Capture the cell that displays the provided text and extract its (x, y) central coordinate. 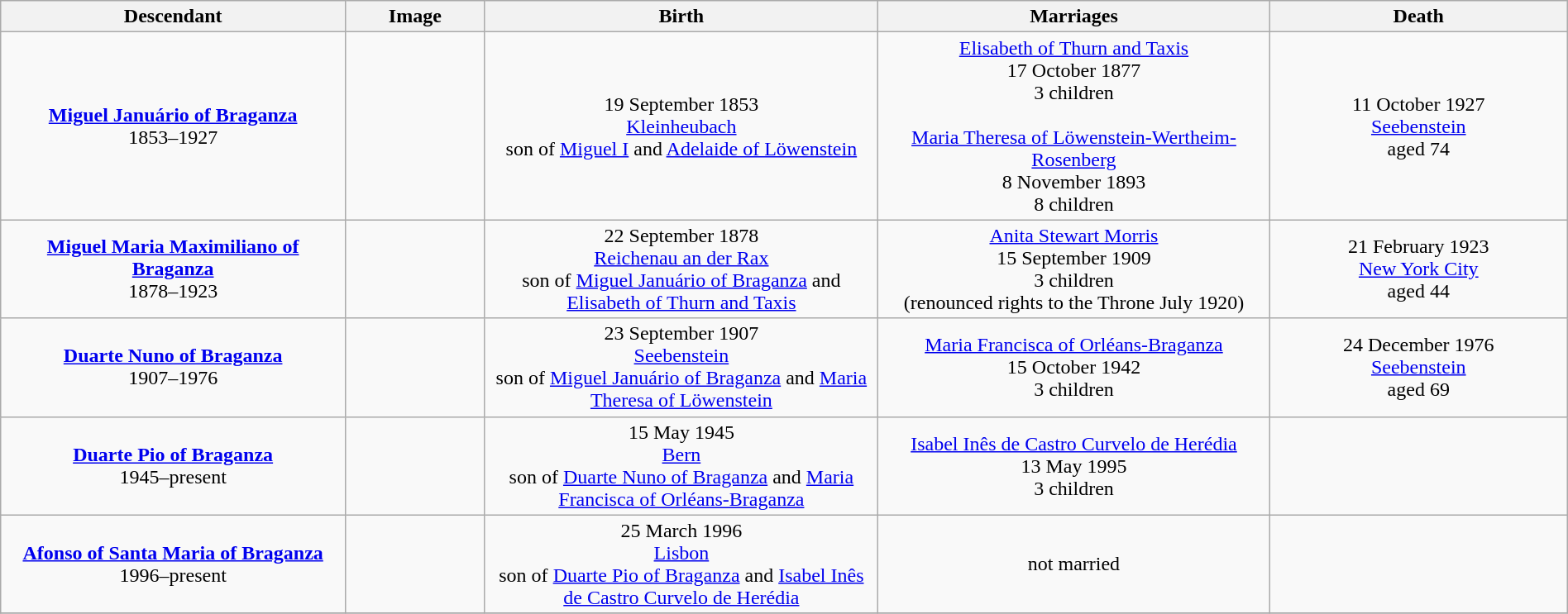
Anita Stewart Morris15 September 19093 children(renounced rights to the Throne July 1920) (1074, 269)
Descendant (174, 17)
21 February 1923New York Cityaged 44 (1418, 269)
Image (415, 17)
Afonso of Santa Maria of Braganza1996–present (174, 564)
23 September 1907Seebensteinson of Miguel Januário of Braganza and Maria Theresa of Löwenstein (681, 367)
11 October 1927Seebensteinaged 74 (1418, 126)
not married (1074, 564)
Duarte Pio of Braganza1945–present (174, 466)
Duarte Nuno of Braganza1907–1976 (174, 367)
Death (1418, 17)
Birth (681, 17)
Miguel Maria Maximiliano of Braganza1878–1923 (174, 269)
24 December 1976Seebensteinaged 69 (1418, 367)
Marriages (1074, 17)
Isabel Inês de Castro Curvelo de Herédia13 May 19953 children (1074, 466)
15 May 1945Bernson of Duarte Nuno of Braganza and Maria Francisca of Orléans-Braganza (681, 466)
19 September 1853Kleinheubachson of Miguel I and Adelaide of Löwenstein (681, 126)
22 September 1878Reichenau an der Raxson of Miguel Januário of Braganza and Elisabeth of Thurn and Taxis (681, 269)
Miguel Januário of Braganza1853–1927 (174, 126)
Elisabeth of Thurn and Taxis17 October 18773 childrenMaria Theresa of Löwenstein-Wertheim-Rosenberg8 November 18938 children (1074, 126)
Maria Francisca of Orléans-Braganza15 October 19423 children (1074, 367)
25 March 1996Lisbonson of Duarte Pio of Braganza and Isabel Inês de Castro Curvelo de Herédia (681, 564)
